Scan for the cell matching the given text and deliver its [X, Y] coordinate at center. 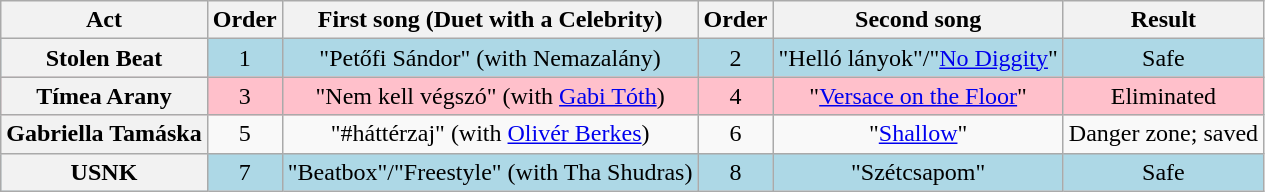
Danger zone; saved [1163, 134]
Result [1163, 20]
Act [104, 20]
USNK [104, 172]
"Nem kell végszó" (with Gabi Tóth) [490, 96]
7 [244, 172]
Gabriella Tamáska [104, 134]
Stolen Beat [104, 58]
4 [736, 96]
"Beatbox"/"Freestyle" (with Tha Shudras) [490, 172]
"#háttérzaj" (with Olivér Berkes) [490, 134]
3 [244, 96]
"Versace on the Floor" [918, 96]
Second song [918, 20]
"Helló lányok"/"No Diggity" [918, 58]
"Szétcsapom" [918, 172]
1 [244, 58]
8 [736, 172]
First song (Duet with a Celebrity) [490, 20]
Eliminated [1163, 96]
Tímea Arany [104, 96]
"Shallow" [918, 134]
2 [736, 58]
5 [244, 134]
6 [736, 134]
"Petőfi Sándor" (with Nemazalány) [490, 58]
